Extract the (X, Y) coordinate from the center of the cell holding the provided text.  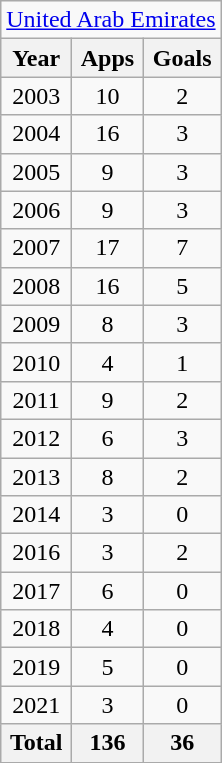
2003 (36, 96)
1 (182, 362)
United Arab Emirates (111, 20)
2012 (36, 438)
2005 (36, 172)
Total (36, 743)
2013 (36, 477)
10 (108, 96)
2007 (36, 248)
2008 (36, 286)
Year (36, 58)
136 (108, 743)
2009 (36, 324)
2006 (36, 210)
2014 (36, 515)
2018 (36, 629)
2011 (36, 400)
36 (182, 743)
2010 (36, 362)
2021 (36, 705)
2016 (36, 553)
2017 (36, 591)
Goals (182, 58)
2004 (36, 134)
Apps (108, 58)
7 (182, 248)
17 (108, 248)
2019 (36, 667)
